Detect which cell encompasses the target text, then output its [X, Y] center coordinate. 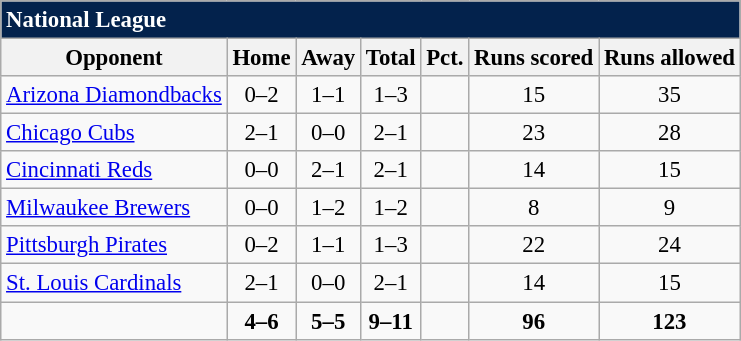
Arizona Diamondbacks [114, 95]
Pittsburgh Pirates [114, 245]
96 [534, 321]
Milwaukee Brewers [114, 208]
35 [670, 95]
8 [534, 208]
Chicago Cubs [114, 133]
123 [670, 321]
Total [390, 58]
Runs allowed [670, 58]
Runs scored [534, 58]
9–11 [390, 321]
9 [670, 208]
Cincinnati Reds [114, 170]
Home [262, 58]
Opponent [114, 58]
National League [370, 20]
5–5 [328, 321]
St. Louis Cardinals [114, 283]
22 [534, 245]
Pct. [445, 58]
24 [670, 245]
4–6 [262, 321]
23 [534, 133]
28 [670, 133]
Away [328, 58]
